Determine the (X, Y) coordinate at the center of the cell enclosing the given text.  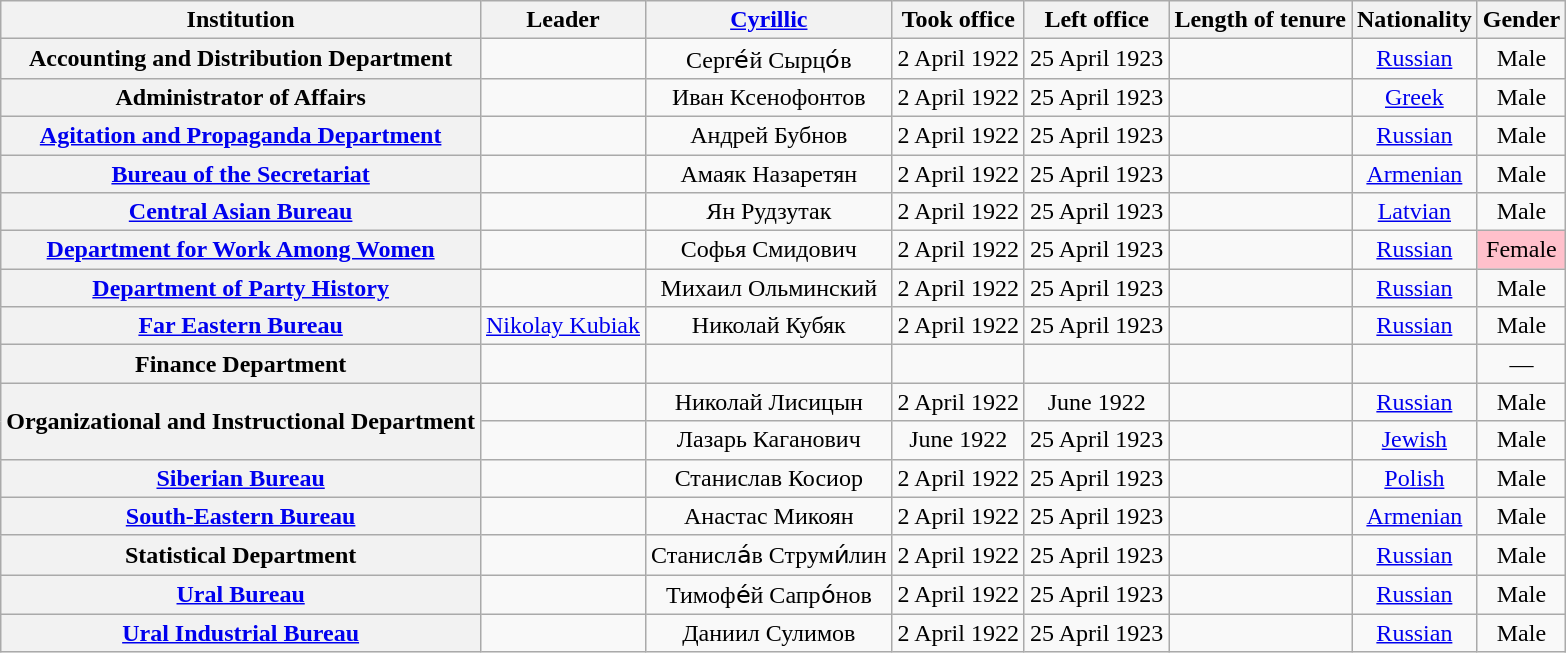
Nationality (1415, 20)
Accounting and Distribution Department (241, 59)
Siberian Bureau (241, 478)
Ян Рудзутак (770, 212)
Left office (1096, 20)
Андрей Бубнов (770, 135)
Тимофе́й Сапро́нов (770, 595)
Department of Party History (241, 288)
Far Eastern Bureau (241, 326)
Jewish (1415, 440)
Николай Кубяк (770, 326)
Nikolay Kubiak (562, 326)
Серге́й Сырцо́в (770, 59)
Latvian (1415, 212)
Михаил Ольминский (770, 288)
Николай Лисицын (770, 402)
Agitation and Propaganda Department (241, 135)
— (1521, 364)
Female (1521, 250)
Даниил Сулимов (770, 633)
Leader (562, 20)
Organizational and Instructional Department (241, 421)
Administrator of Affairs (241, 97)
Polish (1415, 478)
Лазарь Каганович (770, 440)
South-Eastern Bureau (241, 516)
Станислав Косиор (770, 478)
Иван Ксенофонтов (770, 97)
Took office (958, 20)
Bureau of the Secretariat (241, 173)
Central Asian Bureau (241, 212)
Анастас Микоян (770, 516)
Станисла́в Струми́лин (770, 555)
Софья Смидович (770, 250)
Statistical Department (241, 555)
Greek (1415, 97)
Амаяк Назаретян (770, 173)
Cyrillic (770, 20)
Institution (241, 20)
Gender (1521, 20)
Length of tenure (1260, 20)
Ural Bureau (241, 595)
Finance Department (241, 364)
Department for Work Among Women (241, 250)
Ural Industrial Bureau (241, 633)
